Provide the (x, y) coordinate of the cell's center where the given text is located.  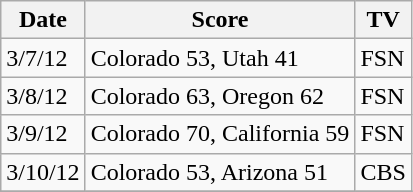
TV (383, 20)
Colorado 63, Oregon 62 (220, 96)
3/9/12 (43, 134)
Colorado 53, Arizona 51 (220, 172)
3/7/12 (43, 58)
3/8/12 (43, 96)
Score (220, 20)
Colorado 53, Utah 41 (220, 58)
CBS (383, 172)
Colorado 70, California 59 (220, 134)
Date (43, 20)
3/10/12 (43, 172)
